Extract the (x, y) coordinate from the center of the cell holding the provided text.  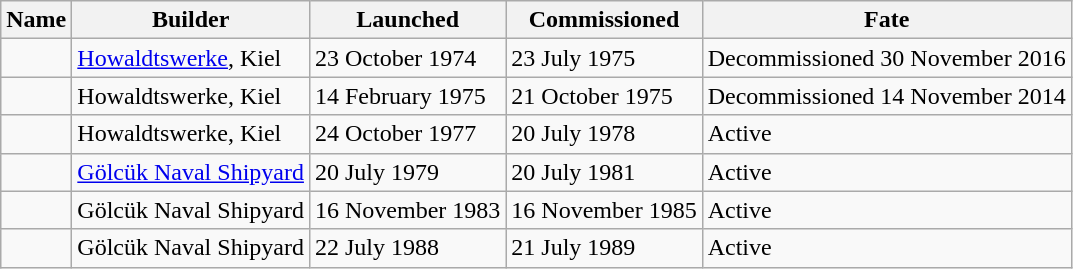
Decommissioned 14 November 2014 (886, 96)
20 July 1981 (604, 172)
21 July 1989 (604, 248)
23 July 1975 (604, 58)
21 October 1975 (604, 96)
22 July 1988 (407, 248)
24 October 1977 (407, 134)
16 November 1983 (407, 210)
Decommissioned 30 November 2016 (886, 58)
Name (36, 20)
23 October 1974 (407, 58)
Commissioned (604, 20)
14 February 1975 (407, 96)
16 November 1985 (604, 210)
20 July 1978 (604, 134)
Launched (407, 20)
Builder (191, 20)
Fate (886, 20)
20 July 1979 (407, 172)
